Return (X, Y) of the center of cell containing provided text 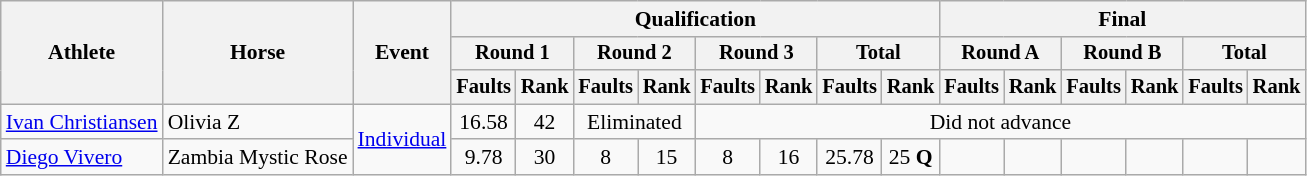
Athlete (82, 52)
Zambia Mystic Rose (258, 158)
Olivia Z (258, 122)
Round 3 (756, 54)
Round 2 (634, 54)
30 (545, 158)
25 Q (911, 158)
Individual (402, 140)
16.58 (483, 122)
Round 1 (512, 54)
Event (402, 52)
Diego Vivero (82, 158)
Final (1122, 19)
25.78 (849, 158)
Qualification (695, 19)
Ivan Christiansen (82, 122)
9.78 (483, 158)
Round A (1000, 54)
Round B (1122, 54)
15 (667, 158)
Eliminated (634, 122)
16 (789, 158)
42 (545, 122)
Horse (258, 52)
Did not advance (1000, 122)
